Provide the (x, y) coordinate of the cell's center where the given text is located.  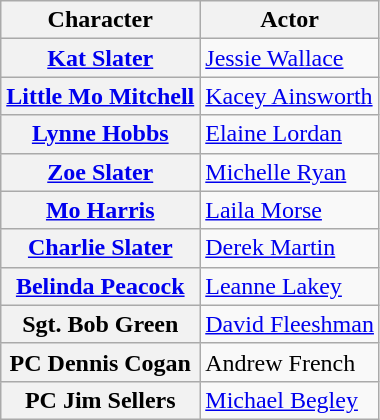
Charlie Slater (100, 248)
Andrew French (290, 362)
Character (100, 20)
Mo Harris (100, 210)
Michelle Ryan (290, 172)
Little Mo Mitchell (100, 96)
PC Dennis Cogan (100, 362)
Jessie Wallace (290, 58)
PC Jim Sellers (100, 400)
Laila Morse (290, 210)
Actor (290, 20)
Zoe Slater (100, 172)
Elaine Lordan (290, 134)
Derek Martin (290, 248)
Lynne Hobbs (100, 134)
Kat Slater (100, 58)
David Fleeshman (290, 324)
Leanne Lakey (290, 286)
Michael Begley (290, 400)
Kacey Ainsworth (290, 96)
Belinda Peacock (100, 286)
Sgt. Bob Green (100, 324)
